Find where the given text appears and provide that cell's center as [x, y] coordinate. 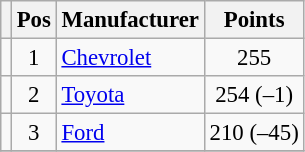
Points [254, 20]
255 [254, 58]
3 [34, 133]
Toyota [130, 95]
Chevrolet [130, 58]
2 [34, 95]
254 (–1) [254, 95]
Pos [34, 20]
1 [34, 58]
Manufacturer [130, 20]
Ford [130, 133]
210 (–45) [254, 133]
